Identify which cell holds the provided text, then report its [X, Y] central coordinate. 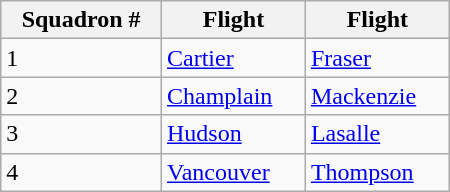
4 [82, 172]
Hudson [234, 134]
Vancouver [234, 172]
2 [82, 96]
Thompson [377, 172]
Fraser [377, 58]
Cartier [234, 58]
1 [82, 58]
Lasalle [377, 134]
Champlain [234, 96]
Mackenzie [377, 96]
Squadron # [82, 20]
3 [82, 134]
